Identify which cell holds the provided text, then report its (X, Y) central coordinate. 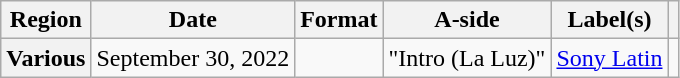
"Intro (La Luz)" (467, 58)
Format (339, 20)
A-side (467, 20)
September 30, 2022 (193, 58)
Sony Latin (610, 58)
Region (46, 20)
Label(s) (610, 20)
Date (193, 20)
Various (46, 58)
